Find where the given text appears and provide that cell's center as [x, y] coordinate. 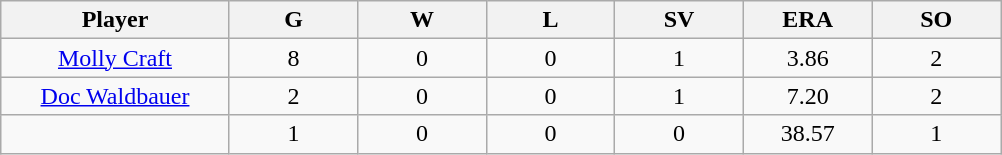
ERA [808, 20]
3.86 [808, 58]
8 [294, 58]
38.57 [808, 134]
Doc Waldbauer [115, 96]
L [550, 20]
SO [936, 20]
Player [115, 20]
SV [680, 20]
Molly Craft [115, 58]
7.20 [808, 96]
W [422, 20]
G [294, 20]
